Identify which cell holds the provided text, then report its (x, y) central coordinate. 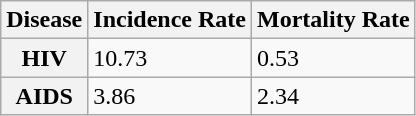
2.34 (334, 96)
Mortality Rate (334, 20)
10.73 (170, 58)
AIDS (44, 96)
0.53 (334, 58)
HIV (44, 58)
3.86 (170, 96)
Disease (44, 20)
Incidence Rate (170, 20)
